Extract the [x, y] coordinate from the center of the cell holding the provided text.  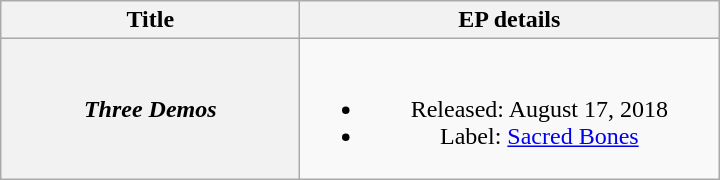
Three Demos [150, 109]
Released: August 17, 2018Label: Sacred Bones [510, 109]
EP details [510, 20]
Title [150, 20]
